Capture the cell that displays the provided text and extract its [X, Y] central coordinate. 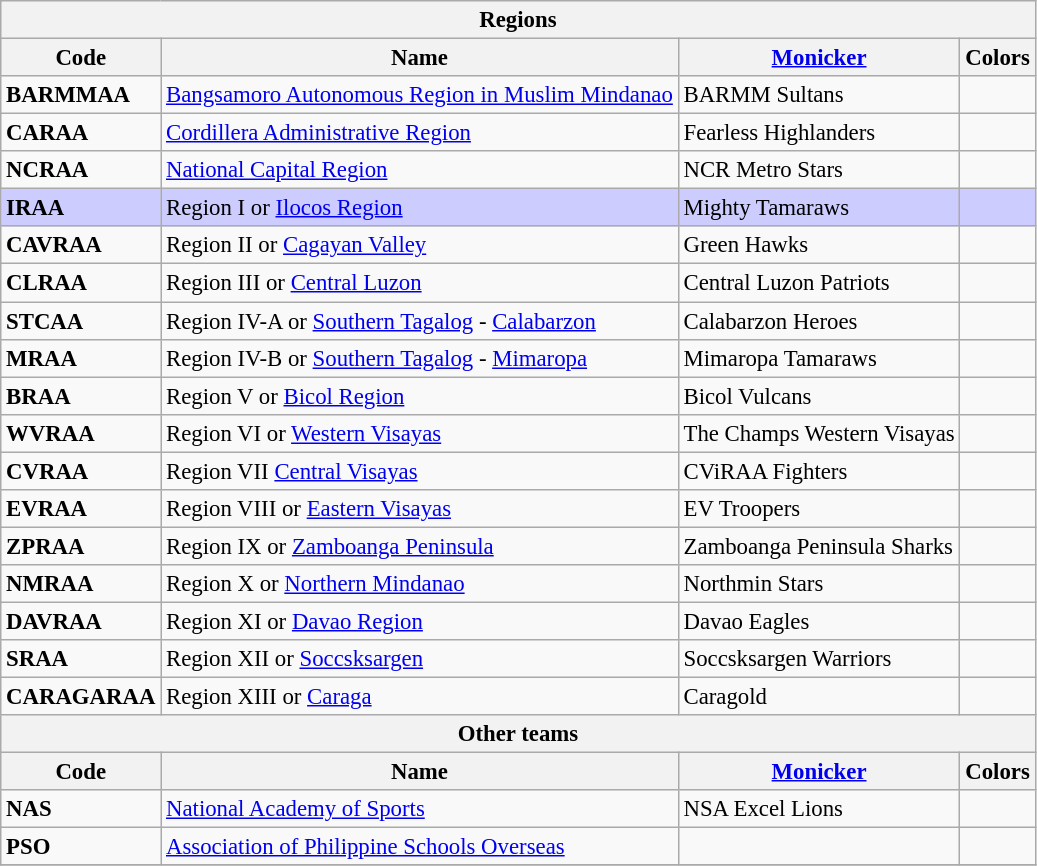
Northmin Stars [819, 584]
Region I or Ilocos Region [420, 208]
Bangsamoro Autonomous Region in Muslim Mindanao [420, 95]
Region IV-B or Southern Tagalog - Mimaropa [420, 358]
NMRAA [81, 584]
EV Troopers [819, 509]
Regions [518, 20]
ZPRAA [81, 546]
Other teams [518, 734]
Green Hawks [819, 245]
BARMM Sultans [819, 95]
Region VII Central Visayas [420, 471]
CARAGARAA [81, 697]
Region IV-A or Southern Tagalog - Calabarzon [420, 321]
NSA Excel Lions [819, 809]
Region XII or Soccsksargen [420, 659]
Region X or Northern Mindanao [420, 584]
Cordillera Administrative Region [420, 133]
SRAA [81, 659]
PSO [81, 847]
Region XI or Davao Region [420, 621]
Region VI or Western Visayas [420, 433]
Association of Philippine Schools Overseas [420, 847]
CLRAA [81, 283]
CViRAA Fighters [819, 471]
BARMMAA [81, 95]
Region V or Bicol Region [420, 396]
STCAA [81, 321]
IRAA [81, 208]
Region II or Cagayan Valley [420, 245]
MRAA [81, 358]
NAS [81, 809]
Soccsksargen Warriors [819, 659]
CARAA [81, 133]
Region XIII or Caraga [420, 697]
NCRAA [81, 170]
Region IX or Zamboanga Peninsula [420, 546]
Mimaropa Tamaraws [819, 358]
Mighty Tamaraws [819, 208]
CVRAA [81, 471]
WVRAA [81, 433]
Central Luzon Patriots [819, 283]
Caragold [819, 697]
Region VIII or Eastern Visayas [420, 509]
NCR Metro Stars [819, 170]
Davao Eagles [819, 621]
National Academy of Sports [420, 809]
Zamboanga Peninsula Sharks [819, 546]
Fearless Highlanders [819, 133]
CAVRAA [81, 245]
Region III or Central Luzon [420, 283]
DAVRAA [81, 621]
The Champs Western Visayas [819, 433]
BRAA [81, 396]
Calabarzon Heroes [819, 321]
EVRAA [81, 509]
National Capital Region [420, 170]
Bicol Vulcans [819, 396]
